For the text-containing cell, return its midpoint in (X, Y) coordinate format. 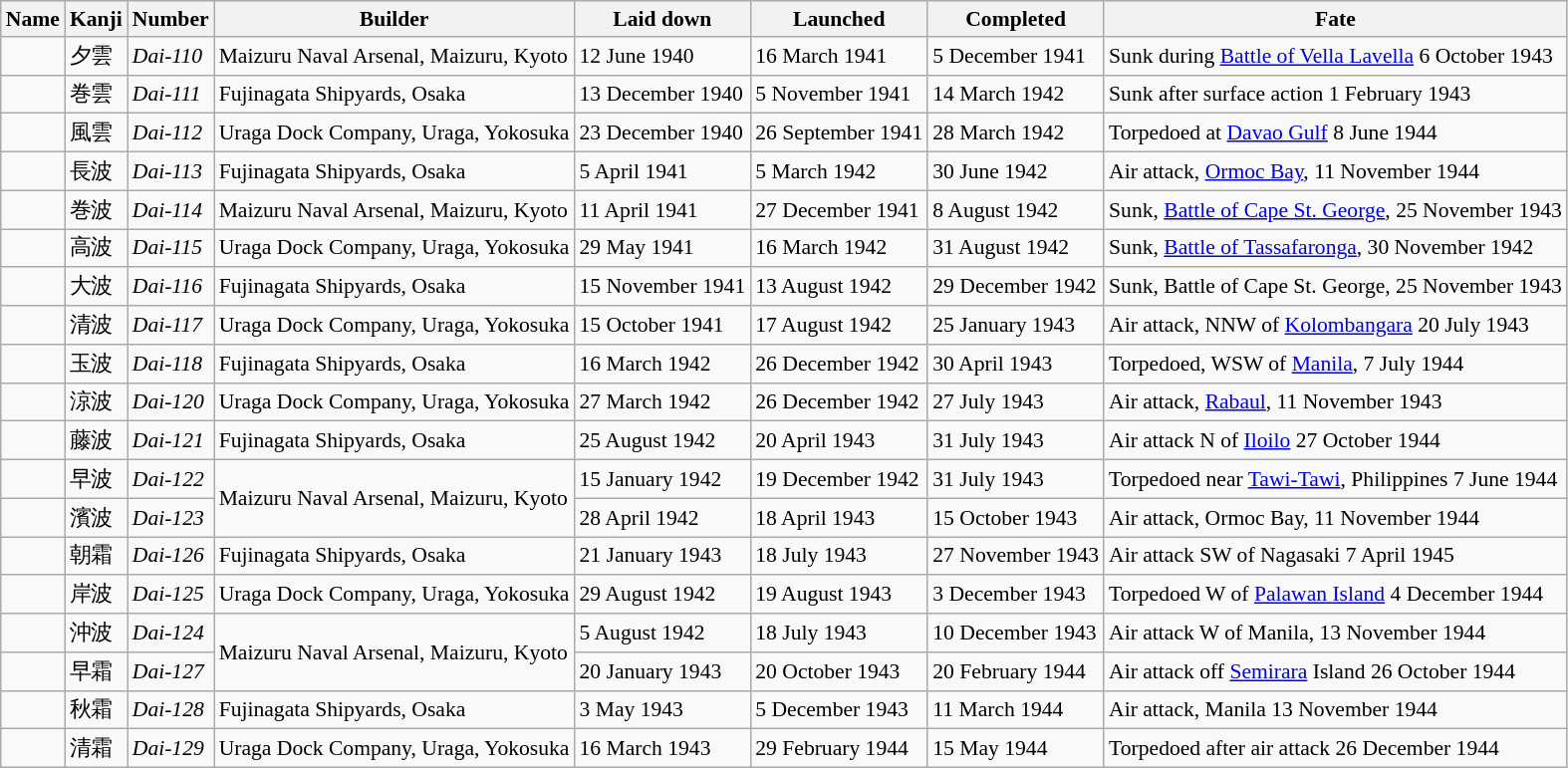
18 April 1943 (839, 518)
Air attack SW of Nagasaki 7 April 1945 (1335, 556)
長波 (96, 171)
29 May 1941 (661, 249)
Dai-110 (171, 56)
Dai-117 (171, 325)
早波 (96, 480)
清波 (96, 325)
秋霜 (96, 709)
5 March 1942 (839, 171)
夕雲 (96, 56)
濱波 (96, 518)
27 December 1941 (839, 209)
Launched (839, 19)
28 March 1942 (1016, 133)
巻波 (96, 209)
5 November 1941 (839, 94)
Dai-127 (171, 671)
Sunk, Battle of Tassafaronga, 30 November 1942 (1335, 249)
岸波 (96, 596)
15 October 1943 (1016, 518)
27 November 1943 (1016, 556)
5 December 1941 (1016, 56)
3 December 1943 (1016, 596)
20 January 1943 (661, 671)
30 April 1943 (1016, 365)
16 March 1941 (839, 56)
Air attack off Semirara Island 26 October 1944 (1335, 671)
Name (33, 19)
Torpedoed, WSW of Manila, 7 July 1944 (1335, 365)
Builder (394, 19)
Dai-114 (171, 209)
高波 (96, 249)
清霜 (96, 749)
8 August 1942 (1016, 209)
Air attack N of Iloilo 27 October 1944 (1335, 440)
Dai-118 (171, 365)
26 September 1941 (839, 133)
玉波 (96, 365)
30 June 1942 (1016, 171)
Dai-115 (171, 249)
15 January 1942 (661, 480)
Number (171, 19)
藤波 (96, 440)
Dai-116 (171, 287)
朝霜 (96, 556)
Completed (1016, 19)
Torpedoed W of Palawan Island 4 December 1944 (1335, 596)
Dai-113 (171, 171)
31 August 1942 (1016, 249)
19 December 1942 (839, 480)
5 December 1943 (839, 709)
29 December 1942 (1016, 287)
20 April 1943 (839, 440)
19 August 1943 (839, 596)
Air attack, NNW of Kolombangara 20 July 1943 (1335, 325)
Dai-129 (171, 749)
3 May 1943 (661, 709)
28 April 1942 (661, 518)
15 May 1944 (1016, 749)
Dai-112 (171, 133)
Dai-122 (171, 480)
12 June 1940 (661, 56)
20 February 1944 (1016, 671)
Kanji (96, 19)
Sunk after surface action 1 February 1943 (1335, 94)
25 August 1942 (661, 440)
涼波 (96, 402)
15 November 1941 (661, 287)
17 August 1942 (839, 325)
Dai-126 (171, 556)
Dai-120 (171, 402)
Air attack W of Manila, 13 November 1944 (1335, 634)
Fate (1335, 19)
5 April 1941 (661, 171)
13 August 1942 (839, 287)
Air attack, Rabaul, 11 November 1943 (1335, 402)
29 August 1942 (661, 596)
27 March 1942 (661, 402)
13 December 1940 (661, 94)
16 March 1943 (661, 749)
Torpedoed after air attack 26 December 1944 (1335, 749)
Torpedoed near Tawi-Tawi, Philippines 7 June 1944 (1335, 480)
Sunk during Battle of Vella Lavella 6 October 1943 (1335, 56)
14 March 1942 (1016, 94)
20 October 1943 (839, 671)
23 December 1940 (661, 133)
沖波 (96, 634)
Dai-111 (171, 94)
Dai-124 (171, 634)
29 February 1944 (839, 749)
11 April 1941 (661, 209)
早霜 (96, 671)
Air attack, Manila 13 November 1944 (1335, 709)
5 August 1942 (661, 634)
Laid down (661, 19)
11 March 1944 (1016, 709)
Dai-128 (171, 709)
10 December 1943 (1016, 634)
Dai-123 (171, 518)
Torpedoed at Davao Gulf 8 June 1944 (1335, 133)
21 January 1943 (661, 556)
風雲 (96, 133)
大波 (96, 287)
Dai-125 (171, 596)
15 October 1941 (661, 325)
Dai-121 (171, 440)
27 July 1943 (1016, 402)
25 January 1943 (1016, 325)
巻雲 (96, 94)
